Scan for the cell matching the given text and deliver its [x, y] coordinate at center. 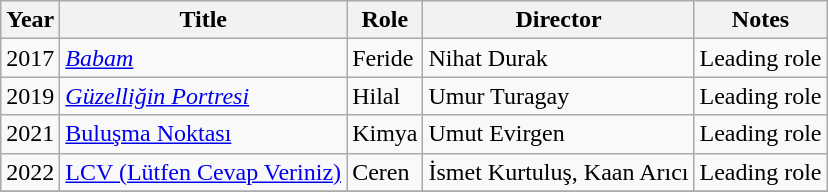
Year [30, 20]
2022 [30, 172]
Director [558, 20]
Umur Turagay [558, 96]
Umut Evirgen [558, 134]
Kimya [385, 134]
Feride [385, 58]
Role [385, 20]
Nihat Durak [558, 58]
Title [204, 20]
İsmet Kurtuluş, Kaan Arıcı [558, 172]
2017 [30, 58]
2021 [30, 134]
Hilal [385, 96]
LCV (Lütfen Cevap Veriniz) [204, 172]
Notes [760, 20]
Buluşma Noktası [204, 134]
2019 [30, 96]
Babam [204, 58]
Güzelliğin Portresi [204, 96]
Ceren [385, 172]
